Detect which cell encompasses the target text, then output its [X, Y] center coordinate. 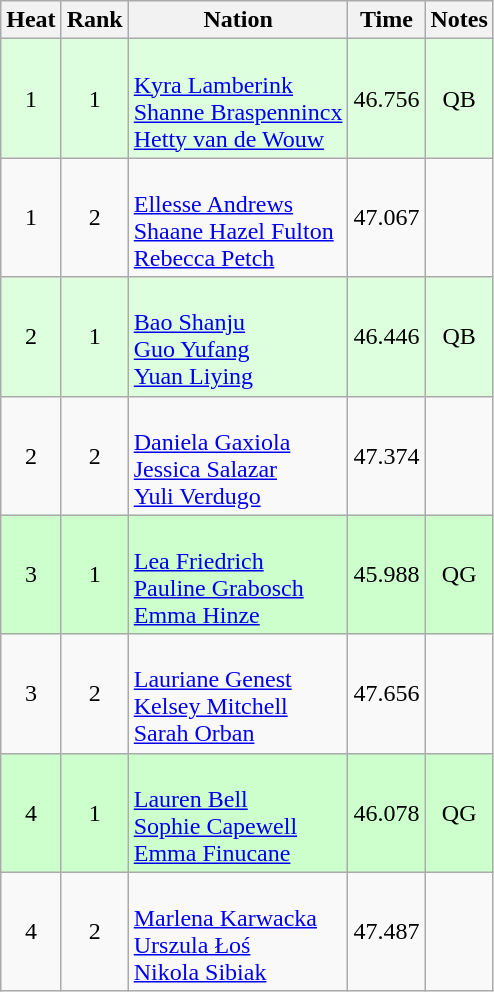
47.487 [386, 932]
Ellesse AndrewsShaane Hazel FultonRebecca Petch [238, 218]
Lea FriedrichPauline GraboschEmma Hinze [238, 574]
Heat [31, 20]
Time [386, 20]
45.988 [386, 574]
Rank [94, 20]
Marlena KarwackaUrszula ŁośNikola Sibiak [238, 932]
47.656 [386, 694]
46.446 [386, 336]
Notes [459, 20]
46.756 [386, 98]
Lauriane GenestKelsey MitchellSarah Orban [238, 694]
Nation [238, 20]
Lauren BellSophie CapewellEmma Finucane [238, 812]
Kyra LamberinkShanne BraspennincxHetty van de Wouw [238, 98]
47.067 [386, 218]
47.374 [386, 456]
46.078 [386, 812]
Bao ShanjuGuo YufangYuan Liying [238, 336]
Daniela GaxiolaJessica SalazarYuli Verdugo [238, 456]
